From the cell containing the given text, extract its center point as (X, Y) coordinate. 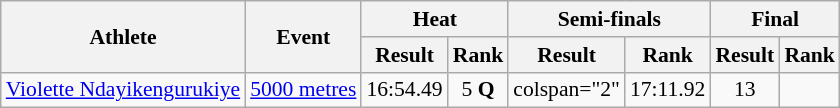
Athlete (123, 36)
13 (744, 90)
5000 metres (303, 90)
5 Q (478, 90)
16:54.49 (404, 90)
Violette Ndayikengurukiye (123, 90)
Semi-finals (609, 19)
Heat (434, 19)
colspan="2" (566, 90)
Final (774, 19)
Event (303, 36)
17:11.92 (668, 90)
